From the cell containing the given text, extract its center point as [x, y] coordinate. 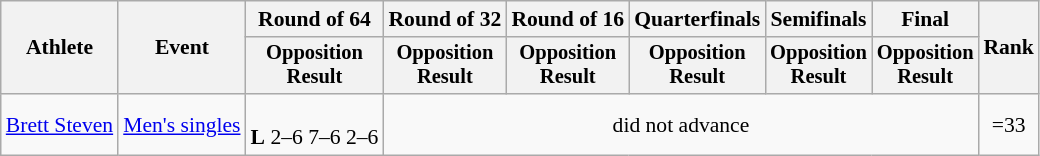
Round of 32 [444, 19]
Event [182, 48]
L 2–6 7–6 2–6 [315, 124]
Rank [1008, 48]
Round of 64 [315, 19]
=33 [1008, 124]
Semifinals [818, 19]
Men's singles [182, 124]
Round of 16 [568, 19]
Athlete [60, 48]
Brett Steven [60, 124]
Quarterfinals [697, 19]
did not advance [680, 124]
Final [926, 19]
